For the text-containing cell, return its midpoint in (x, y) coordinate format. 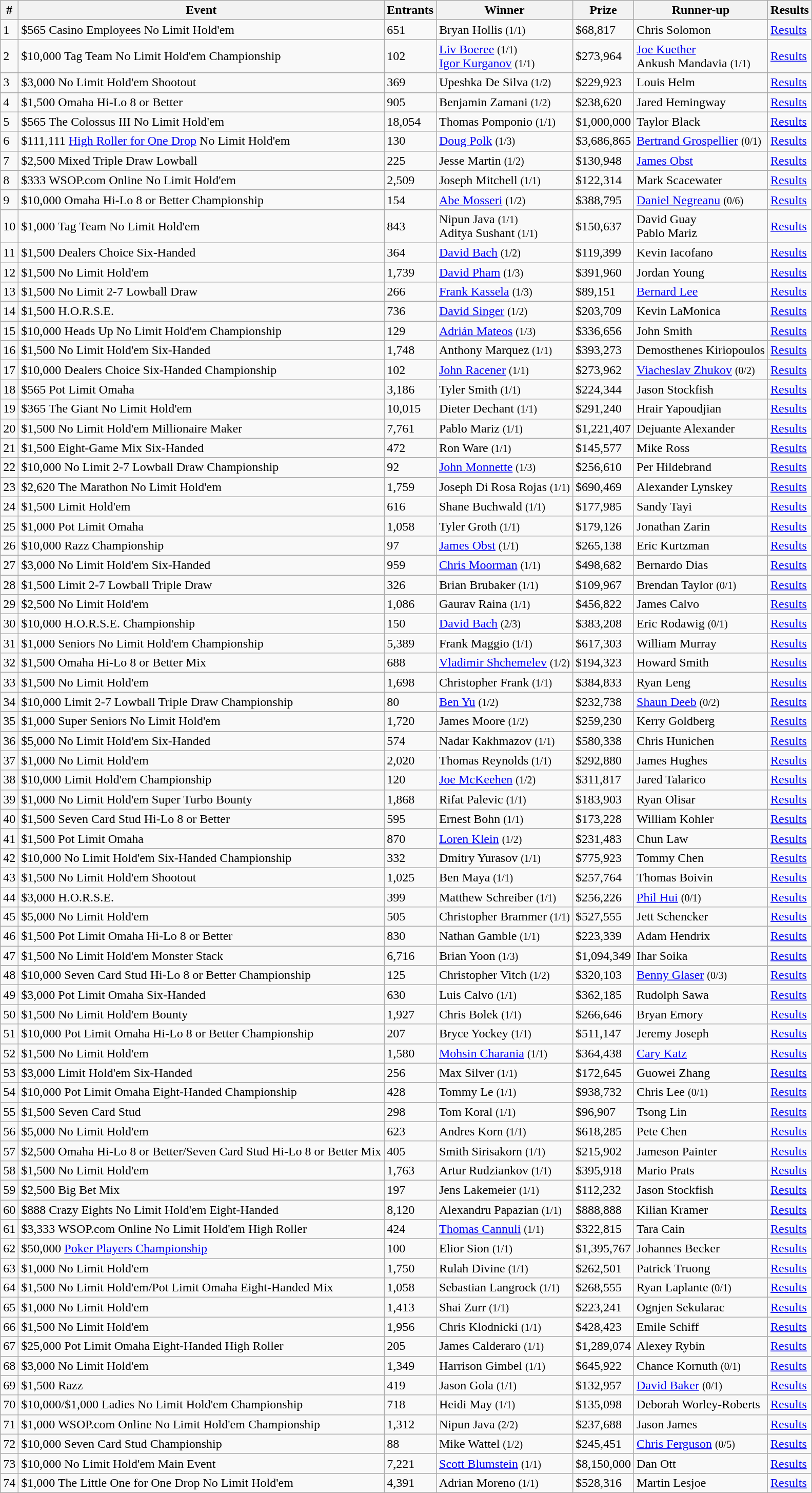
Daniel Negreanu (0/6) (701, 200)
Christopher Vitch (1/2) (504, 975)
Ognjen Sekularac (701, 1307)
Tsong Lin (701, 1112)
71 (9, 1424)
David Baker (0/1) (701, 1385)
843 (410, 226)
Sebastian Langrock (1/1) (504, 1288)
$1,500 Razz (201, 1385)
150 (410, 624)
1,927 (410, 1014)
$2,500 Big Bet Mix (201, 1190)
1,763 (410, 1170)
Max Silver (1/1) (504, 1073)
905 (410, 102)
Taylor Black (701, 122)
Andres Korn (1/1) (504, 1131)
$393,273 (603, 350)
44 (9, 897)
651 (410, 30)
$257,764 (603, 877)
154 (410, 200)
Luis Calvo (1/1) (504, 995)
$132,957 (603, 1385)
$3,333 WSOP.com Online No Limit Hold'em High Roller (201, 1229)
$8,150,000 (603, 1463)
Sandy Tayi (701, 506)
Dejuante Alexander (701, 428)
36 (9, 741)
505 (410, 917)
$10,000 Tag Team No Limit Hold'em Championship (201, 56)
John Smith (701, 331)
7,221 (410, 1463)
David GuayPablo Mariz (701, 226)
$1,500 Pot Limit Omaha (201, 838)
Rifat Palevic (1/1) (504, 799)
54 (9, 1092)
Gaurav Raina (1/1) (504, 604)
$10,000 No Limit Hold'em Six-Handed Championship (201, 858)
2,020 (410, 760)
Bernardo Dias (701, 565)
$565 The Colossus III No Limit Hold'em (201, 122)
Chris Solomon (701, 30)
298 (410, 1112)
Cary Katz (701, 1053)
$10,000 Pot Limit Omaha Eight-Handed Championship (201, 1092)
29 (9, 604)
$1,000 Seniors No Limit Hold'em Championship (201, 643)
42 (9, 858)
$25,000 Pot Limit Omaha Eight-Handed High Roller (201, 1346)
$2,500 No Limit Hold'em (201, 604)
Kerry Goldberg (701, 721)
67 (9, 1346)
$528,316 (603, 1483)
3 (9, 83)
47 (9, 956)
50 (9, 1014)
13 (9, 292)
John Racener (1/1) (504, 370)
$1,500 Omaha Hi-Lo 8 or Better Mix (201, 663)
Jason Gola (1/1) (504, 1385)
Adrian Moreno (1/1) (504, 1483)
256 (410, 1073)
$130,948 (603, 161)
$194,323 (603, 663)
62 (9, 1249)
Johannes Becker (701, 1249)
$109,967 (603, 584)
Christopher Brammer (1/1) (504, 917)
Upeshka De Silva (1/2) (504, 83)
Jesse Martin (1/2) (504, 161)
Jason James (701, 1424)
Thomas Pomponio (1/1) (504, 122)
16 (9, 350)
34 (9, 702)
61 (9, 1229)
$938,732 (603, 1092)
405 (410, 1151)
$179,126 (603, 526)
Viacheslav Zhukov (0/2) (701, 370)
Kilian Kramer (701, 1209)
$322,815 (603, 1229)
$3,000 Limit Hold'em Six-Handed (201, 1073)
Shane Buchwald (1/1) (504, 506)
6 (9, 141)
Liv Boeree (1/1)Igor Kurganov (1/1) (504, 56)
David Pham (1/3) (504, 272)
31 (9, 643)
$10,000 H.O.R.S.E. Championship (201, 624)
129 (410, 331)
$150,637 (603, 226)
7 (9, 161)
28 (9, 584)
21 (9, 448)
$10,000 Limit Hold'em Championship (201, 780)
$384,833 (603, 682)
$135,098 (603, 1405)
James Calderaro (1/1) (504, 1346)
Chris Bolek (1/1) (504, 1014)
Per Hildebrand (701, 467)
$498,682 (603, 565)
Jared Talarico (701, 780)
$224,344 (603, 389)
Tommy Le (1/1) (504, 1092)
$145,577 (603, 448)
616 (410, 506)
Joe KuetherAnkush Mandavia (1/1) (701, 56)
718 (410, 1405)
225 (410, 161)
$10,000 Dealers Choice Six-Handed Championship (201, 370)
197 (410, 1190)
Runner-up (701, 10)
Chun Law (701, 838)
Jeremy Joseph (701, 1034)
Alexey Rybin (701, 1346)
51 (9, 1034)
88 (410, 1444)
$256,610 (603, 467)
Rulah Divine (1/1) (504, 1268)
43 (9, 877)
Shaun Deeb (0/2) (701, 702)
8 (9, 180)
$336,656 (603, 331)
$1,094,349 (603, 956)
$1,000 The Little One for One Drop No Limit Hold'em (201, 1483)
$177,985 (603, 506)
$259,230 (603, 721)
$10,000/$1,000 Ladies No Limit Hold'em Championship (201, 1405)
Tyler Groth (1/1) (504, 526)
1,025 (410, 877)
41 (9, 838)
64 (9, 1288)
72 (9, 1444)
Jonathan Zarin (701, 526)
Matthew Schreiber (1/1) (504, 897)
959 (410, 565)
Bryce Yockey (1/1) (504, 1034)
$1,000 Pot Limit Omaha (201, 526)
$775,923 (603, 858)
$273,962 (603, 370)
$364,438 (603, 1053)
38 (9, 780)
46 (9, 936)
$1,500 Pot Limit Omaha Hi-Lo 8 or Better (201, 936)
$10,000 Razz Championship (201, 545)
419 (410, 1385)
$1,500 No Limit Hold'em Monster Stack (201, 956)
73 (9, 1463)
Joseph Mitchell (1/1) (504, 180)
Ben Yu (1/2) (504, 702)
Adam Hendrix (701, 936)
$3,000 No Limit Hold'em Shootout (201, 83)
David Bach (2/3) (504, 624)
$362,185 (603, 995)
1,580 (410, 1053)
24 (9, 506)
Jens Lakemeier (1/1) (504, 1190)
$1,500 No Limit Hold'em Bounty (201, 1014)
Tyler Smith (1/1) (504, 389)
$3,000 No Limit Hold'em (201, 1366)
45 (9, 917)
$3,000 H.O.R.S.E. (201, 897)
369 (410, 83)
Brian Brubaker (1/1) (504, 584)
$1,500 No Limit Hold'em Millionaire Maker (201, 428)
Hrair Yapoudjian (701, 409)
$456,822 (603, 604)
Bernard Lee (701, 292)
$262,501 (603, 1268)
32 (9, 663)
Bertrand Grospellier (0/1) (701, 141)
Alexander Lynskey (701, 487)
$3,686,865 (603, 141)
$112,232 (603, 1190)
$10,000 Seven Card Stud Championship (201, 1444)
18,054 (410, 122)
$1,500 Dealers Choice Six-Handed (201, 252)
Chris Ferguson (0/5) (701, 1444)
39 (9, 799)
30 (9, 624)
Kevin Iacofano (701, 252)
1,698 (410, 682)
3,186 (410, 389)
$10,000 Seven Card Stud Hi-Lo 8 or Better Championship (201, 975)
Chris Moorman (1/1) (504, 565)
1,956 (410, 1327)
$2,500 Omaha Hi-Lo 8 or Better/Seven Card Stud Hi-Lo 8 or Better Mix (201, 1151)
$1,500 No Limit Hold'em/Pot Limit Omaha Eight-Handed Mix (201, 1288)
$122,314 (603, 180)
207 (410, 1034)
Thomas Cannuli (1/1) (504, 1229)
4 (9, 102)
$10,000 Heads Up No Limit Hold'em Championship (201, 331)
2 (9, 56)
Joe McKeehen (1/2) (504, 780)
$391,960 (603, 272)
$10,000 Omaha Hi-Lo 8 or Better Championship (201, 200)
$365 The Giant No Limit Hold'em (201, 409)
$173,228 (603, 819)
$527,555 (603, 917)
$291,240 (603, 409)
Ihar Soika (701, 956)
$1,000,000 (603, 122)
Tommy Chen (701, 858)
$238,620 (603, 102)
58 (9, 1170)
$1,500 Limit Hold'em (201, 506)
Prize (603, 10)
630 (410, 995)
Ryan Laplante (0/1) (701, 1288)
48 (9, 975)
Abe Mosseri (1/2) (504, 200)
266 (410, 292)
Howard Smith (701, 663)
18 (9, 389)
63 (9, 1268)
33 (9, 682)
2,509 (410, 180)
49 (9, 995)
Winner (504, 10)
$1,500 Eight-Game Mix Six-Handed (201, 448)
$1,500 No Limit Hold'em Shootout (201, 877)
1,349 (410, 1366)
97 (410, 545)
12 (9, 272)
James Hughes (701, 760)
Guowei Zhang (701, 1073)
$1,500 No Limit Hold'em Six-Handed (201, 350)
# (9, 10)
65 (9, 1307)
$183,903 (603, 799)
1,720 (410, 721)
$3,000 Pot Limit Omaha Six-Handed (201, 995)
Patrick Truong (701, 1268)
$1,000 No Limit Hold'em Super Turbo Bounty (201, 799)
Loren Klein (1/2) (504, 838)
Brian Yoon (1/3) (504, 956)
Pete Chen (701, 1131)
74 (9, 1483)
$266,646 (603, 1014)
$172,645 (603, 1073)
Chris Lee (0/1) (701, 1092)
$617,303 (603, 643)
$237,688 (603, 1424)
$428,423 (603, 1327)
Mike Wattel (1/2) (504, 1444)
Elior Sion (1/1) (504, 1249)
Anthony Marquez (1/1) (504, 350)
$565 Pot Limit Omaha (201, 389)
Joseph Di Rosa Rojas (1/1) (504, 487)
57 (9, 1151)
60 (9, 1209)
Nipun Java (2/2) (504, 1424)
Demosthenes Kiriopoulos (701, 350)
$511,147 (603, 1034)
James Obst (1/1) (504, 545)
$292,880 (603, 760)
$645,922 (603, 1366)
Mohsin Charania (1/1) (504, 1053)
736 (410, 311)
William Kohler (701, 819)
26 (9, 545)
130 (410, 141)
40 (9, 819)
80 (410, 702)
Scott Blumstein (1/1) (504, 1463)
$1,500 Limit 2-7 Lowball Triple Draw (201, 584)
$888 Crazy Eights No Limit Hold'em Eight-Handed (201, 1209)
Eric Kurtzman (701, 545)
$565 Casino Employees No Limit Hold'em (201, 30)
Artur Rudziankov (1/1) (504, 1170)
11 (9, 252)
332 (410, 858)
$119,399 (603, 252)
James Obst (701, 161)
5,389 (410, 643)
574 (410, 741)
$231,483 (603, 838)
52 (9, 1053)
$383,208 (603, 624)
$1,221,407 (603, 428)
$203,709 (603, 311)
$229,923 (603, 83)
53 (9, 1073)
$2,500 Mixed Triple Draw Lowball (201, 161)
56 (9, 1131)
428 (410, 1092)
Alexandru Papazian (1/1) (504, 1209)
1,086 (410, 604)
$223,339 (603, 936)
1,739 (410, 272)
27 (9, 565)
$10,000 No Limit 2-7 Lowball Draw Championship (201, 467)
$256,226 (603, 897)
Dieter Dechant (1/1) (504, 409)
Vladimir Shchemelev (1/2) (504, 663)
37 (9, 760)
1,312 (410, 1424)
William Murray (701, 643)
$268,555 (603, 1288)
Nipun Java (1/1)Aditya Sushant (1/1) (504, 226)
$388,795 (603, 200)
Dmitry Yurasov (1/1) (504, 858)
$580,338 (603, 741)
1 (9, 30)
$215,902 (603, 1151)
14 (9, 311)
Jett Schencker (701, 917)
20 (9, 428)
Mike Ross (701, 448)
17 (9, 370)
1,748 (410, 350)
James Calvo (701, 604)
$50,000 Poker Players Championship (201, 1249)
Mark Scacewater (701, 180)
424 (410, 1229)
70 (9, 1405)
Entrants (410, 10)
$333 WSOP.com Online No Limit Hold'em (201, 180)
$2,620 The Marathon No Limit Hold'em (201, 487)
Ron Ware (1/1) (504, 448)
55 (9, 1112)
69 (9, 1385)
$1,500 Seven Card Stud Hi-Lo 8 or Better (201, 819)
$690,469 (603, 487)
1,759 (410, 487)
Adrián Mateos (1/3) (504, 331)
6,716 (410, 956)
Rudolph Sawa (701, 995)
Benny Glaser (0/3) (701, 975)
$320,103 (603, 975)
19 (9, 409)
Bryan Hollis (1/1) (504, 30)
$618,285 (603, 1131)
1,868 (410, 799)
Thomas Reynolds (1/1) (504, 760)
Ernest Bohn (1/1) (504, 819)
Mario Prats (701, 1170)
125 (410, 975)
$96,907 (603, 1112)
66 (9, 1327)
$3,000 No Limit Hold'em Six-Handed (201, 565)
9 (9, 200)
Kevin LaMonica (701, 311)
120 (410, 780)
364 (410, 252)
Tom Koral (1/1) (504, 1112)
David Bach (1/2) (504, 252)
Thomas Boivin (701, 877)
Chance Kornuth (0/1) (701, 1366)
Shai Zurr (1/1) (504, 1307)
$1,500 No Limit 2-7 Lowball Draw (201, 292)
Tara Cain (701, 1229)
7,761 (410, 428)
Emile Schiff (701, 1327)
Martin Lesjoe (701, 1483)
92 (410, 467)
$89,151 (603, 292)
Ryan Olisar (701, 799)
Christopher Frank (1/1) (504, 682)
Nathan Gamble (1/1) (504, 936)
5 (9, 122)
830 (410, 936)
10 (9, 226)
Eric Rodawig (0/1) (701, 624)
595 (410, 819)
$5,000 No Limit Hold'em Six-Handed (201, 741)
Harrison Gimbel (1/1) (504, 1366)
Doug Polk (1/3) (504, 141)
59 (9, 1190)
870 (410, 838)
$311,817 (603, 780)
Nadar Kakhmazov (1/1) (504, 741)
Pablo Mariz (1/1) (504, 428)
22 (9, 467)
$1,395,767 (603, 1249)
15 (9, 331)
$1,500 H.O.R.S.E. (201, 311)
Heidi May (1/1) (504, 1405)
Ryan Leng (701, 682)
399 (410, 897)
$111,111 High Roller for One Drop No Limit Hold'em (201, 141)
$232,738 (603, 702)
$888,888 (603, 1209)
$10,000 Limit 2-7 Lowball Triple Draw Championship (201, 702)
$1,500 Seven Card Stud (201, 1112)
Deborah Worley-Roberts (701, 1405)
Jameson Painter (701, 1151)
Benjamin Zamani (1/2) (504, 102)
Event (201, 10)
$1,000 Tag Team No Limit Hold'em (201, 226)
10,015 (410, 409)
$395,918 (603, 1170)
4,391 (410, 1483)
James Moore (1/2) (504, 721)
205 (410, 1346)
$68,817 (603, 30)
$223,241 (603, 1307)
472 (410, 448)
$1,000 Super Seniors No Limit Hold'em (201, 721)
8,120 (410, 1209)
Chris Klodnicki (1/1) (504, 1327)
23 (9, 487)
Frank Maggio (1/1) (504, 643)
$10,000 No Limit Hold'em Main Event (201, 1463)
Jordan Young (701, 272)
326 (410, 584)
$1,289,074 (603, 1346)
$245,451 (603, 1444)
Smith Sirisakorn (1/1) (504, 1151)
25 (9, 526)
35 (9, 721)
John Monnette (1/3) (504, 467)
Bryan Emory (701, 1014)
100 (410, 1249)
1,413 (410, 1307)
Chris Hunichen (701, 741)
1,750 (410, 1268)
$265,138 (603, 545)
$273,964 (603, 56)
68 (9, 1366)
Frank Kassela (1/3) (504, 292)
Dan Ott (701, 1463)
Brendan Taylor (0/1) (701, 584)
$1,500 Omaha Hi-Lo 8 or Better (201, 102)
Ben Maya (1/1) (504, 877)
Phil Hui (0/1) (701, 897)
Louis Helm (701, 83)
$10,000 Pot Limit Omaha Hi-Lo 8 or Better Championship (201, 1034)
Jared Hemingway (701, 102)
688 (410, 663)
$1,000 WSOP.com Online No Limit Hold'em Championship (201, 1424)
David Singer (1/2) (504, 311)
623 (410, 1131)
